Locate the cell with the specified text and output its [X, Y] center coordinate. 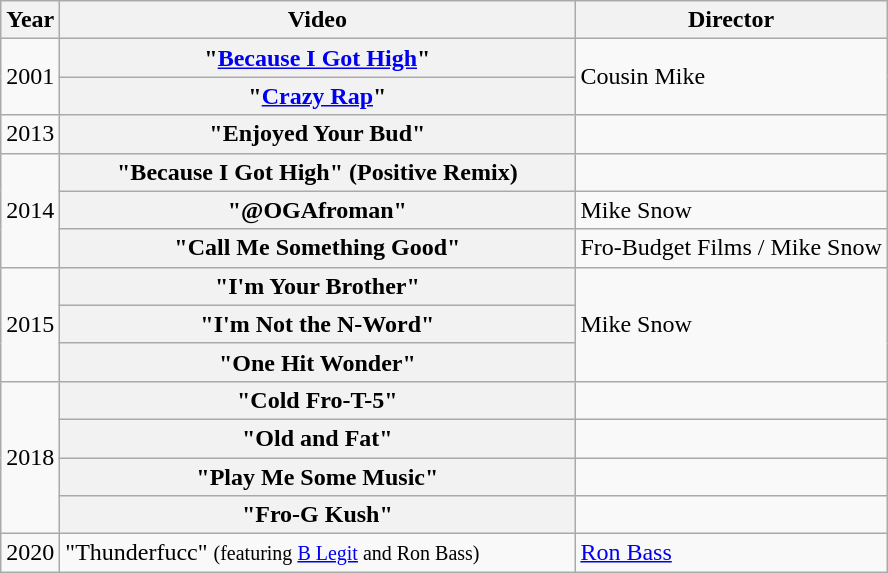
"Fro-G Kush" [318, 515]
"Thunderfucc" (featuring B Legit and Ron Bass) [318, 553]
2013 [30, 134]
"Crazy Rap" [318, 96]
"Old and Fat" [318, 438]
"Play Me Some Music" [318, 477]
"One Hit Wonder" [318, 362]
2020 [30, 553]
Director [731, 20]
2014 [30, 210]
"Because I Got High" (Positive Remix) [318, 172]
"Call Me Something Good" [318, 248]
"Enjoyed Your Bud" [318, 134]
"Because I Got High" [318, 58]
2018 [30, 457]
Year [30, 20]
Fro-Budget Films / Mike Snow [731, 248]
Cousin Mike [731, 77]
"I'm Not the N-Word" [318, 324]
"I'm Your Brother" [318, 286]
Video [318, 20]
2001 [30, 77]
2015 [30, 324]
"Cold Fro-T-5" [318, 400]
Ron Bass [731, 553]
"@OGAfroman" [318, 210]
